Output the [x, y] coordinate of the center of the cell containing the given text.  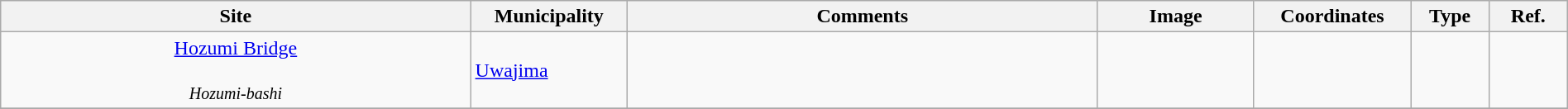
Type [1451, 17]
Ref. [1528, 17]
Municipality [549, 17]
Uwajima [549, 70]
Coordinates [1331, 17]
Site [236, 17]
Hozumi BridgeHozumi-bashi [236, 70]
Comments [863, 17]
Image [1176, 17]
